Output the (x, y) coordinate of the center of the cell containing the given text.  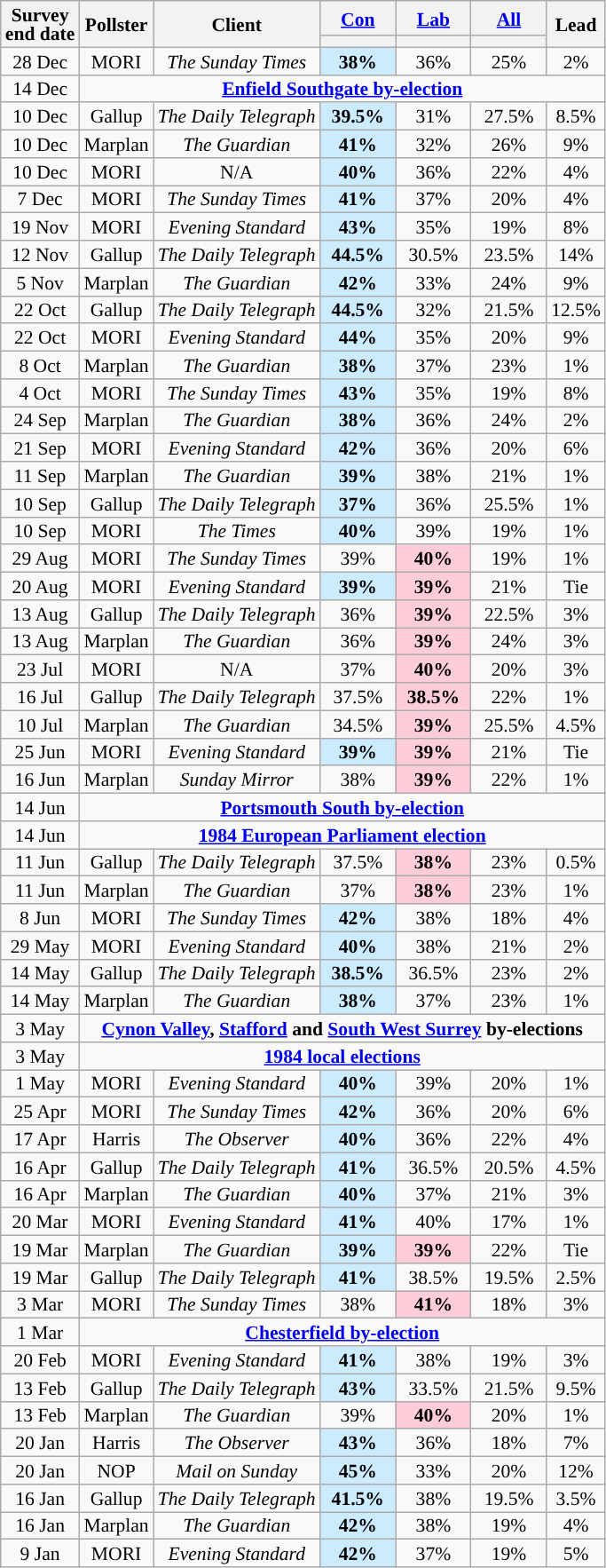
23.5% (509, 254)
12 Nov (41, 254)
26% (509, 144)
29 Aug (41, 559)
31% (433, 117)
Sunday Mirror (237, 780)
NOP (115, 1470)
Lead (576, 24)
Pollster (115, 24)
19 Nov (41, 227)
Chesterfield by-election (342, 1332)
Surveyend date (41, 24)
10 Jul (41, 725)
All (509, 18)
Portsmouth South by-election (342, 808)
16 Jul (41, 696)
1984 European Parliament election (342, 835)
3.5% (576, 1499)
30.5% (433, 254)
14 Dec (41, 89)
Enfield Southgate by-election (342, 89)
17 Apr (41, 1138)
21 Sep (41, 447)
7 Dec (41, 199)
12% (576, 1470)
16 Jun (41, 780)
29 May (41, 945)
41.5% (358, 1499)
17% (509, 1222)
Lab (433, 18)
The Times (237, 531)
5% (576, 1554)
9.5% (576, 1387)
Con (358, 18)
Mail on Sunday (237, 1470)
20.5% (509, 1167)
23 Jul (41, 669)
44% (358, 337)
34.5% (358, 725)
24 Sep (41, 421)
25% (509, 60)
5 Nov (41, 282)
1984 local elections (342, 1057)
7% (576, 1444)
39.5% (358, 117)
Client (237, 24)
3 Mar (41, 1305)
25 Jun (41, 751)
22.5% (509, 614)
1 May (41, 1083)
11 Sep (41, 476)
12.5% (576, 309)
33.5% (433, 1387)
20 Feb (41, 1360)
1 Mar (41, 1332)
8 Oct (41, 366)
20 Mar (41, 1222)
14% (576, 254)
45% (358, 1470)
0.5% (576, 863)
25 Apr (41, 1112)
4 Oct (41, 392)
2.5% (576, 1277)
Cynon Valley, Stafford and South West Surrey by-elections (342, 1028)
9 Jan (41, 1554)
27.5% (509, 117)
8 Jun (41, 918)
8.5% (576, 117)
28 Dec (41, 60)
20 Aug (41, 586)
